Locate the cell with the specified text and output its (x, y) center coordinate. 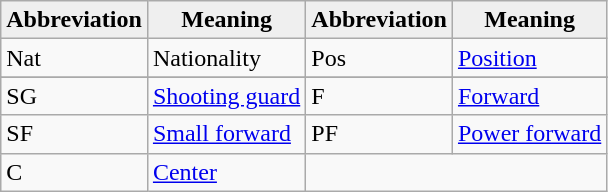
SF (74, 134)
Center (226, 172)
C (74, 172)
Nationality (226, 58)
F (380, 96)
PF (380, 134)
Forward (529, 96)
Power forward (529, 134)
Shooting guard (226, 96)
Pos (380, 58)
SG (74, 96)
Small forward (226, 134)
Nat (74, 58)
Position (529, 58)
